Find where the given text appears and provide that cell's center as (x, y) coordinate. 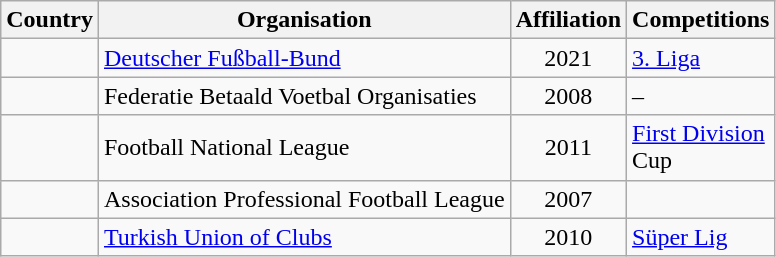
Association Professional Football League (304, 199)
Organisation (304, 20)
3. Liga (701, 58)
Deutscher Fußball-Bund (304, 58)
Football National League (304, 148)
Country (50, 20)
Federatie Betaald Voetbal Organisaties (304, 96)
Süper Lig (701, 237)
2010 (568, 237)
2007 (568, 199)
Competitions (701, 20)
First Division Cup (701, 148)
2021 (568, 58)
Turkish Union of Clubs (304, 237)
– (701, 96)
2011 (568, 148)
Affiliation (568, 20)
2008 (568, 96)
